Scan for the cell matching the given text and deliver its [X, Y] coordinate at center. 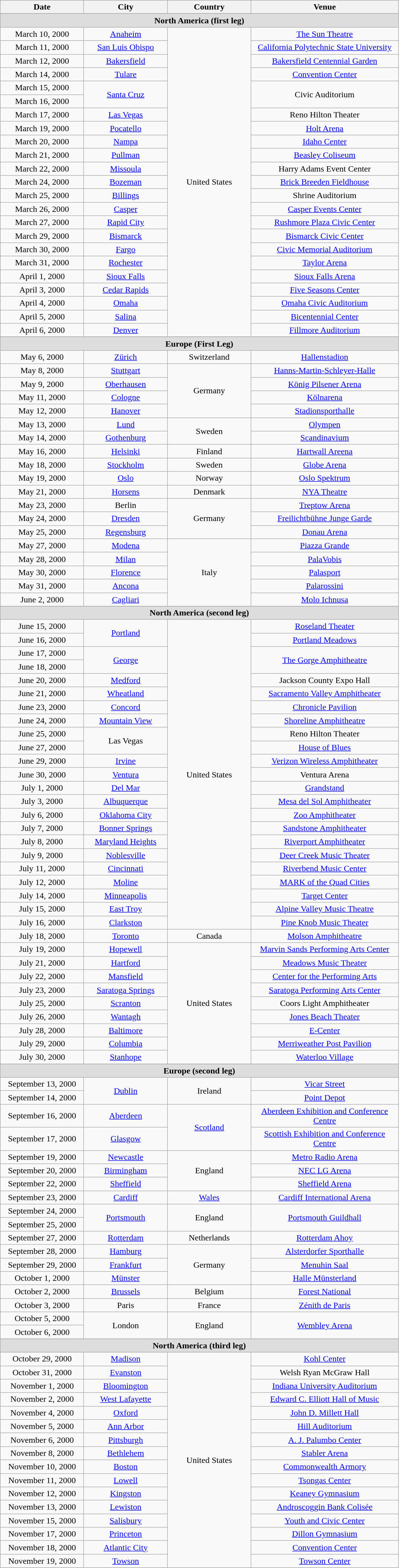
Menuhin Saal [325, 1265]
Nampa [126, 141]
November 10, 2000 [42, 1466]
Hamburg [126, 1251]
Androscoggin Bank Colisée [325, 1507]
Youth and Civic Center [325, 1521]
Berlin [126, 505]
November 18, 2000 [42, 1547]
Minneapolis [126, 896]
July 28, 2000 [42, 1030]
Boston [126, 1466]
Lund [126, 424]
June 15, 2000 [42, 626]
May 25, 2000 [42, 532]
Roseland Theater [325, 626]
Stadionsporthalle [325, 411]
A. J. Palumbo Center [325, 1440]
Bonner Springs [126, 828]
Denver [126, 330]
October 31, 2000 [42, 1372]
Beasley Coliseum [325, 155]
Mansfield [126, 976]
Civic Auditorium [325, 94]
Atlantic City [126, 1547]
May 11, 2000 [42, 398]
Wheatland [126, 694]
May 24, 2000 [42, 519]
Gothenburg [126, 438]
The Sun Theatre [325, 34]
Rotterdam [126, 1238]
September 23, 2000 [42, 1197]
Vicar Street [325, 1084]
November 11, 2000 [42, 1480]
Zoo Amphitheater [325, 815]
Kohl Center [325, 1359]
July 15, 2000 [42, 909]
November 6, 2000 [42, 1440]
June 24, 2000 [42, 721]
Indiana University Auditorium [325, 1386]
September 13, 2000 [42, 1084]
Keaney Gymnasium [325, 1494]
Civic Memorial Auditorium [325, 249]
Tsongas Center [325, 1480]
Halle Münsterland [325, 1278]
November 8, 2000 [42, 1453]
Sandstone Amphitheater [325, 828]
Evanston [126, 1372]
Grandstand [325, 788]
Kölnarena [325, 398]
West Lafayette [126, 1399]
Verizon Wireless Amphitheater [325, 761]
September 17, 2000 [42, 1139]
Zürich [126, 357]
George [126, 660]
California Polytechnic State University [325, 47]
July 30, 2000 [42, 1057]
East Troy [126, 909]
Alpine Valley Music Theatre [325, 909]
September 22, 2000 [42, 1184]
June 29, 2000 [42, 761]
Hopewell [126, 949]
Bethlehem [126, 1453]
November 17, 2000 [42, 1534]
Towson [126, 1561]
May 19, 2000 [42, 478]
Casper [126, 209]
May 14, 2000 [42, 438]
Casper Events Center [325, 209]
Italy [209, 572]
October 29, 2000 [42, 1359]
Fargo [126, 249]
March 27, 2000 [42, 222]
Hartwall Areena [325, 451]
July 7, 2000 [42, 828]
House of Blues [325, 747]
Wembley Arena [325, 1325]
Newcastle [126, 1157]
Waterloo Village [325, 1057]
Bozeman [126, 182]
Towson Center [325, 1561]
Concord [126, 707]
July 11, 2000 [42, 869]
March 12, 2000 [42, 61]
Molo Ichnusa [325, 600]
March 26, 2000 [42, 209]
July 22, 2000 [42, 976]
NYA Theatre [325, 492]
November 15, 2000 [42, 1521]
Cardiff [126, 1197]
Madison [126, 1359]
June 20, 2000 [42, 680]
Zénith de Paris [325, 1305]
Riverbend Music Center [325, 869]
Taylor Arena [325, 263]
Anaheim [126, 34]
Forest National [325, 1292]
Denmark [209, 492]
May 8, 2000 [42, 370]
Saratoga Springs [126, 990]
April 4, 2000 [42, 303]
Chronicle Pavilion [325, 707]
Bloomington [126, 1386]
Piazza Grande [325, 545]
September 28, 2000 [42, 1251]
June 2, 2000 [42, 600]
June 17, 2000 [42, 653]
Salisbury [126, 1521]
Dillon Gymnasium [325, 1534]
Holt Arena [325, 128]
Switzerland [209, 357]
May 21, 2000 [42, 492]
Europe (second leg) [199, 1071]
Columbia [126, 1044]
Bismarck Civic Center [325, 236]
Bakersfield [126, 61]
Portsmouth [126, 1217]
November 1, 2000 [42, 1386]
Omaha [126, 303]
Ventura [126, 774]
Wantagh [126, 1017]
Lowell [126, 1480]
April 5, 2000 [42, 317]
September 20, 2000 [42, 1170]
July 26, 2000 [42, 1017]
October 5, 2000 [42, 1319]
Bismarck [126, 236]
May 16, 2000 [42, 451]
Kingston [126, 1494]
North America (third leg) [199, 1346]
March 25, 2000 [42, 196]
Sheffield [126, 1184]
Hallenstadion [325, 357]
September 24, 2000 [42, 1211]
Frankfurt [126, 1265]
Oslo Spektrum [325, 478]
Ann Arbor [126, 1426]
July 14, 2000 [42, 896]
May 9, 2000 [42, 384]
Brussels [126, 1292]
Fillmore Auditorium [325, 330]
Oberhausen [126, 384]
North America (second leg) [199, 613]
March 24, 2000 [42, 182]
Palasport [325, 572]
Regensburg [126, 532]
Cardiff International Arena [325, 1197]
Irvine [126, 761]
Olympen [325, 424]
Ventura Arena [325, 774]
Missoula [126, 169]
October 2, 2000 [42, 1292]
March 14, 2000 [42, 74]
May 27, 2000 [42, 545]
April 3, 2000 [42, 290]
Metro Radio Arena [325, 1157]
Hartford [126, 963]
May 13, 2000 [42, 424]
Palarossini [325, 586]
Finland [209, 451]
Tulare [126, 74]
Center for the Performing Arts [325, 976]
Rotterdam Ahoy [325, 1238]
Oklahoma City [126, 815]
Deer Creek Music Theater [325, 855]
Canada [209, 936]
Omaha Civic Auditorium [325, 303]
Bicentennial Center [325, 317]
May 6, 2000 [42, 357]
Toronto [126, 936]
Maryland Heights [126, 842]
Commonwealth Armory [325, 1466]
Aberdeen [126, 1116]
Pine Knob Music Theater [325, 922]
Country [209, 7]
July 9, 2000 [42, 855]
September 25, 2000 [42, 1224]
March 30, 2000 [42, 249]
Princeton [126, 1534]
Pullman [126, 155]
NEC LG Arena [325, 1170]
June 25, 2000 [42, 734]
July 23, 2000 [42, 990]
Treptow Arena [325, 505]
Ancona [126, 586]
Brick Breeden Fieldhouse [325, 182]
Five Seasons Center [325, 290]
Hill Auditorium [325, 1426]
Shoreline Amphitheatre [325, 721]
France [209, 1305]
November 19, 2000 [42, 1561]
Münster [126, 1278]
March 10, 2000 [42, 34]
March 19, 2000 [42, 128]
Cedar Rapids [126, 290]
Coors Light Amphitheater [325, 1003]
Horsens [126, 492]
The Gorge Amphitheatre [325, 660]
November 13, 2000 [42, 1507]
Salina [126, 317]
Noblesville [126, 855]
Rushmore Plaza Civic Center [325, 222]
Santa Cruz [126, 94]
San Luis Obispo [126, 47]
November 2, 2000 [42, 1399]
Pocatello [126, 128]
May 28, 2000 [42, 559]
March 22, 2000 [42, 169]
March 29, 2000 [42, 236]
Europe (First Leg) [199, 343]
March 17, 2000 [42, 115]
May 31, 2000 [42, 586]
Shrine Auditorium [325, 196]
June 18, 2000 [42, 667]
Rochester [126, 263]
October 6, 2000 [42, 1332]
Cincinnati [126, 869]
May 18, 2000 [42, 465]
July 3, 2000 [42, 801]
Merriweather Post Pavilion [325, 1044]
Hanover [126, 411]
Bakersfield Centennial Garden [325, 61]
Date [42, 7]
July 16, 2000 [42, 922]
Cagliari [126, 600]
Scranton [126, 1003]
Clarkston [126, 922]
Sheffield Arena [325, 1184]
Wales [209, 1197]
Donau Arena [325, 532]
Netherlands [209, 1238]
Milan [126, 559]
November 4, 2000 [42, 1413]
Riverport Amphitheater [325, 842]
July 18, 2000 [42, 936]
London [126, 1325]
Billings [126, 196]
City [126, 7]
John D. Millett Hall [325, 1413]
Dublin [126, 1091]
Portsmouth Guildhall [325, 1217]
Dresden [126, 519]
Glasgow [126, 1139]
Scotland [209, 1127]
Stanhope [126, 1057]
Mountain View [126, 721]
March 31, 2000 [42, 263]
May 23, 2000 [42, 505]
Moline [126, 882]
Saratoga Performing Arts Center [325, 990]
Medford [126, 680]
July 19, 2000 [42, 949]
September 16, 2000 [42, 1116]
Modena [126, 545]
Target Center [325, 896]
September 19, 2000 [42, 1157]
May 30, 2000 [42, 572]
Scottish Exhibition and Conference Centre [325, 1139]
Pittsburgh [126, 1440]
July 1, 2000 [42, 788]
July 29, 2000 [42, 1044]
Sioux Falls Arena [325, 276]
Sioux Falls [126, 276]
Globe Arena [325, 465]
September 29, 2000 [42, 1265]
Alsterdorfer Sporthalle [325, 1251]
June 21, 2000 [42, 694]
Helsinki [126, 451]
May 12, 2000 [42, 411]
Welsh Ryan McGraw Hall [325, 1372]
Oslo [126, 478]
September 14, 2000 [42, 1098]
Paris [126, 1305]
North America (first leg) [199, 21]
July 6, 2000 [42, 815]
Baltimore [126, 1030]
June 16, 2000 [42, 640]
April 1, 2000 [42, 276]
November 12, 2000 [42, 1494]
Stockholm [126, 465]
Ireland [209, 1091]
July 12, 2000 [42, 882]
Belgium [209, 1292]
March 15, 2000 [42, 88]
Lewiston [126, 1507]
Marvin Sands Performing Arts Center [325, 949]
Norway [209, 478]
June 23, 2000 [42, 707]
PalaVobis [325, 559]
March 20, 2000 [42, 141]
July 8, 2000 [42, 842]
Freilichtbühne Junge Garde [325, 519]
Edward C. Elliott Hall of Music [325, 1399]
Aberdeen Exhibition and Conference Centre [325, 1116]
Stuttgart [126, 370]
Venue [325, 7]
April 6, 2000 [42, 330]
Portland Meadows [325, 640]
Albuquerque [126, 801]
June 30, 2000 [42, 774]
E-Center [325, 1030]
Hanns-Martin-Schleyer-Halle [325, 370]
March 21, 2000 [42, 155]
Florence [126, 572]
Molson Amphitheatre [325, 936]
July 21, 2000 [42, 963]
Harry Adams Event Center [325, 169]
Point Depot [325, 1098]
October 3, 2000 [42, 1305]
Meadows Music Theater [325, 963]
Jackson County Expo Hall [325, 680]
Jones Beach Theater [325, 1017]
Sacramento Valley Amphitheater [325, 694]
September 27, 2000 [42, 1238]
MARK of the Quad Cities [325, 882]
Del Mar [126, 788]
Rapid City [126, 222]
Stabler Arena [325, 1453]
Oxford [126, 1413]
Scandinavium [325, 438]
July 25, 2000 [42, 1003]
June 27, 2000 [42, 747]
October 1, 2000 [42, 1278]
König Pilsener Arena [325, 384]
November 5, 2000 [42, 1426]
Mesa del Sol Amphitheater [325, 801]
Idaho Center [325, 141]
March 16, 2000 [42, 101]
March 11, 2000 [42, 47]
Birmingham [126, 1170]
Portland [126, 633]
Cologne [126, 398]
